Search for the cell housing the specified text and yield its [X, Y] center coordinate. 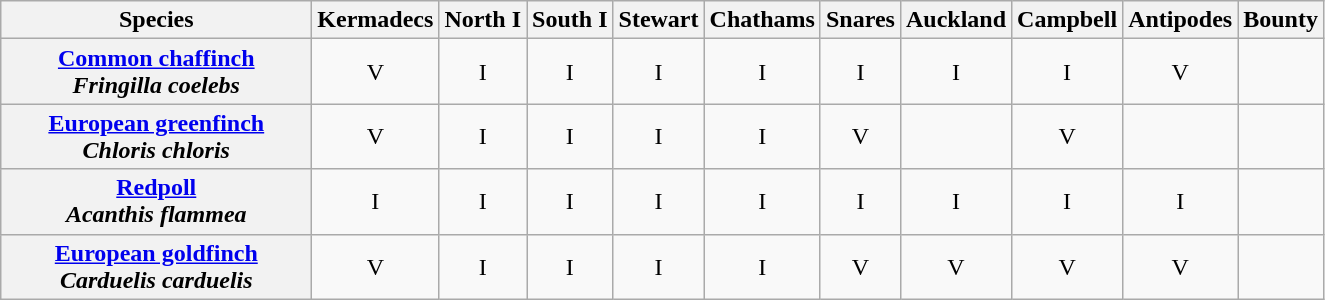
North I [483, 20]
Stewart [658, 20]
Common chaffinchFringilla coelebs [156, 72]
South I [570, 20]
Kermadecs [376, 20]
Chathams [762, 20]
European goldfinchCarduelis carduelis [156, 266]
Auckland [956, 20]
Campbell [1068, 20]
Bounty [1281, 20]
Species [156, 20]
RedpollAcanthis flammea [156, 202]
Snares [860, 20]
European greenfinchChloris chloris [156, 136]
Antipodes [1180, 20]
